Pinpoint the cell where the given text exists, returning its (x, y) midpoint coordinate. 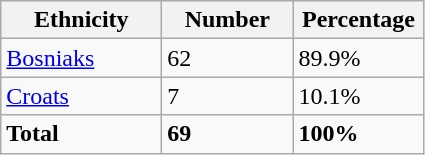
100% (358, 134)
Total (82, 134)
10.1% (358, 96)
Croats (82, 96)
69 (228, 134)
89.9% (358, 58)
7 (228, 96)
Ethnicity (82, 20)
Bosniaks (82, 58)
Percentage (358, 20)
62 (228, 58)
Number (228, 20)
